Extract the [x, y] coordinate from the center of the cell holding the provided text.  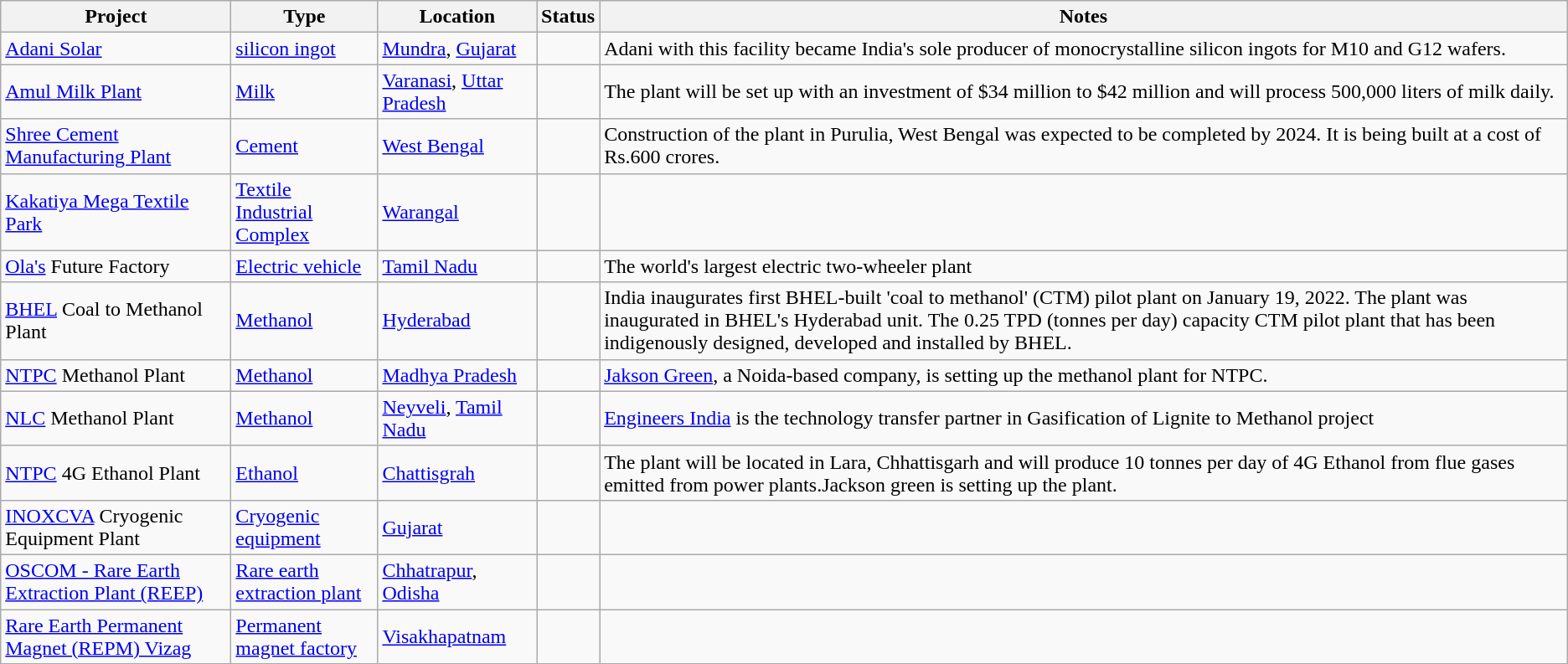
Varanasi, Uttar Pradesh [457, 92]
Construction of the plant in Purulia, West Bengal was expected to be completed by 2024. It is being built at a cost of Rs.600 crores. [1084, 146]
Notes [1084, 17]
Textile Industrial Complex [305, 212]
Madhya Pradesh [457, 375]
Cryogenic equipment [305, 528]
OSCOM - Rare Earth Extraction Plant (REEP) [116, 581]
Mundra, Gujarat [457, 49]
Hyderabad [457, 321]
Cement [305, 146]
The world's largest electric two-wheeler plant [1084, 266]
The plant will be set up with an investment of $34 million to $42 million and will process 500,000 liters of milk daily. [1084, 92]
silicon ingot [305, 49]
Milk [305, 92]
Project [116, 17]
NTPC Methanol Plant [116, 375]
West Bengal [457, 146]
INOXCVA Cryogenic Equipment Plant [116, 528]
Location [457, 17]
Amul Milk Plant [116, 92]
Tamil Nadu [457, 266]
Type [305, 17]
Jakson Green, a Noida-based company, is setting up the methanol plant for NTPC. [1084, 375]
Ola's Future Factory [116, 266]
Chhatrapur, Odisha [457, 581]
Rare Earth Permanent Magnet (REPM) Vizag [116, 636]
Electric vehicle [305, 266]
Engineers India is the technology transfer partner in Gasification of Lignite to Methanol project [1084, 419]
Chattisgrah [457, 472]
Shree Cement Manufacturing Plant [116, 146]
Visakhapatnam [457, 636]
NTPC 4G Ethanol Plant [116, 472]
Adani with this facility became India's sole producer of monocrystalline silicon ingots for M10 and G12 wafers. [1084, 49]
Warangal [457, 212]
Kakatiya Mega Textile Park [116, 212]
Neyveli, Tamil Nadu [457, 419]
Adani Solar [116, 49]
BHEL Coal to Methanol Plant [116, 321]
Gujarat [457, 528]
Status [568, 17]
NLC Methanol Plant [116, 419]
Rare earth extraction plant [305, 581]
Permanent magnet factory [305, 636]
Ethanol [305, 472]
